Return (X, Y) of the center of cell containing provided text 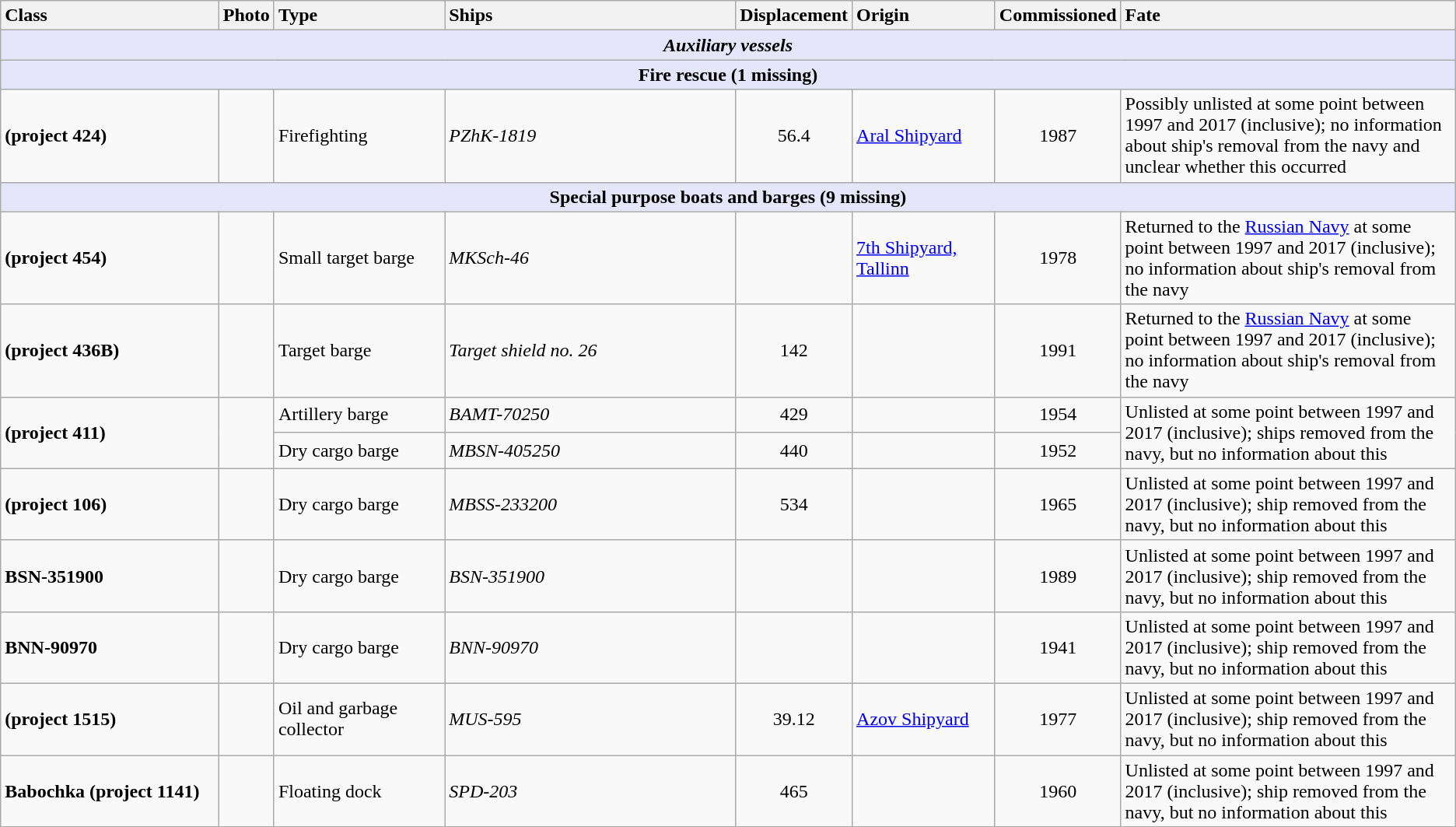
Artillery barge (359, 415)
(project 436B) (110, 350)
MBSN-405250 (590, 450)
Ships (590, 16)
Class (110, 16)
465 (794, 790)
(project 106) (110, 504)
1952 (1058, 450)
440 (794, 450)
Photo (246, 16)
(project 454) (110, 258)
Auxiliary vessels (728, 45)
Small target barge (359, 258)
(project 424) (110, 135)
Firefighting (359, 135)
MBSS-233200 (590, 504)
429 (794, 415)
Displacement (794, 16)
1941 (1058, 647)
MKSch-46 (590, 258)
56.4 (794, 135)
Fire rescue (1 missing) (728, 75)
(project 1515) (110, 719)
7th Shipyard, Tallinn (924, 258)
1965 (1058, 504)
Babochka (project 1141) (110, 790)
534 (794, 504)
Floating dock (359, 790)
MUS-595 (590, 719)
Target shield no. 26 (590, 350)
Azov Shipyard (924, 719)
Special purpose boats and barges (9 missing) (728, 197)
SPD-203 (590, 790)
Fate (1288, 16)
1991 (1058, 350)
Oil and garbage collector (359, 719)
Target barge (359, 350)
Type (359, 16)
1977 (1058, 719)
Origin (924, 16)
1989 (1058, 576)
1978 (1058, 258)
1987 (1058, 135)
142 (794, 350)
39.12 (794, 719)
Unlisted at some point between 1997 and 2017 (inclusive); ships removed from the navy, but no information about this (1288, 433)
(project 411) (110, 433)
1954 (1058, 415)
Aral Shipyard (924, 135)
PZhK-1819 (590, 135)
BAMT-70250 (590, 415)
Commissioned (1058, 16)
1960 (1058, 790)
